Capture the cell that displays the provided text and extract its [x, y] central coordinate. 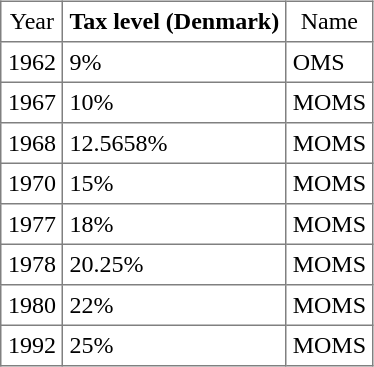
1992 [32, 345]
10% [174, 102]
1980 [32, 305]
9% [174, 62]
1967 [32, 102]
22% [174, 305]
20.25% [174, 264]
OMS [330, 62]
1970 [32, 183]
Name [330, 21]
Tax level (Denmark) [174, 21]
1978 [32, 264]
18% [174, 224]
15% [174, 183]
Year [32, 21]
1968 [32, 143]
12.5658% [174, 143]
1977 [32, 224]
1962 [32, 62]
25% [174, 345]
